Return the (x, y) coordinate for the center point of the cell that contains the specified text.  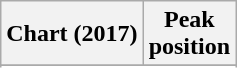
Peakposition (189, 34)
Chart (2017) (72, 34)
